Provide the [X, Y] coordinate of the cell's center where the given text is located.  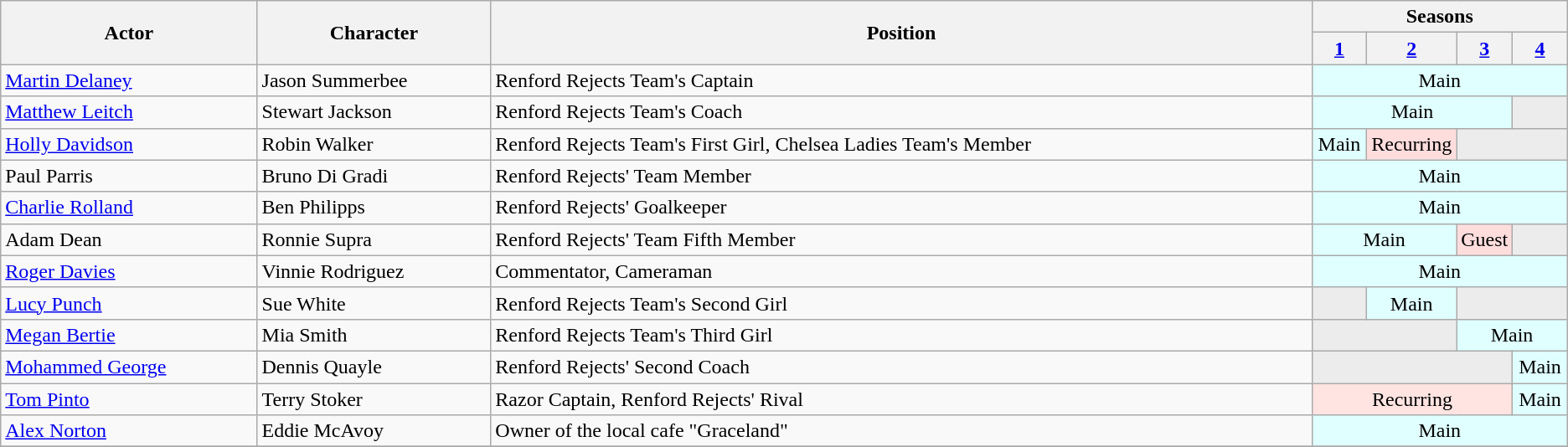
Renford Rejects' Second Coach [901, 367]
Owner of the local cafe "Graceland" [901, 431]
Holly Davidson [129, 144]
Terry Stoker [374, 399]
Renford Rejects Team's Second Girl [901, 303]
Position [901, 33]
Tom Pinto [129, 399]
Renford Rejects' Goalkeeper [901, 208]
Renford Rejects Team's Third Girl [901, 335]
Ronnie Supra [374, 239]
Alex Norton [129, 431]
Lucy Punch [129, 303]
Martin Delaney [129, 80]
Bruno Di Gradi [374, 176]
Ben Philipps [374, 208]
Matthew Leitch [129, 112]
Razor Captain, Renford Rejects' Rival [901, 399]
Dennis Quayle [374, 367]
Vinnie Rodriguez [374, 271]
Adam Dean [129, 239]
4 [1540, 49]
Sue White [374, 303]
Robin Walker [374, 144]
Guest [1484, 239]
Seasons [1439, 17]
Renford Rejects' Team Fifth Member [901, 239]
Renford Rejects Team's First Girl, Chelsea Ladies Team's Member [901, 144]
Paul Parris [129, 176]
Jason Summerbee [374, 80]
Eddie McAvoy [374, 431]
Renford Rejects Team's Coach [901, 112]
1 [1338, 49]
Renford Rejects Team's Captain [901, 80]
Actor [129, 33]
Mohammed George [129, 367]
Mia Smith [374, 335]
Renford Rejects' Team Member [901, 176]
Charlie Rolland [129, 208]
3 [1484, 49]
Commentator, Cameraman [901, 271]
Stewart Jackson [374, 112]
Megan Bertie [129, 335]
Roger Davies [129, 271]
Character [374, 33]
2 [1412, 49]
